Identify which cell holds the provided text, then report its [X, Y] central coordinate. 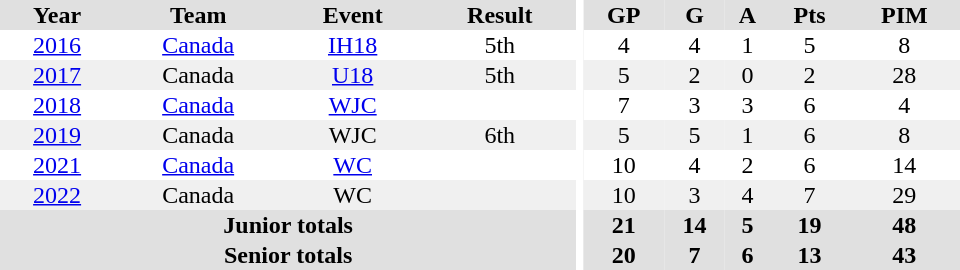
43 [904, 255]
Event [352, 15]
U18 [352, 75]
GP [624, 15]
13 [809, 255]
Result [500, 15]
48 [904, 225]
2018 [57, 105]
Team [198, 15]
19 [809, 225]
21 [624, 225]
PIM [904, 15]
A [748, 15]
0 [748, 75]
2022 [57, 195]
2021 [57, 165]
Senior totals [288, 255]
Junior totals [288, 225]
Pts [809, 15]
6th [500, 135]
20 [624, 255]
2016 [57, 45]
2017 [57, 75]
29 [904, 195]
Year [57, 15]
G [694, 15]
28 [904, 75]
2019 [57, 135]
IH18 [352, 45]
